Return (X, Y) of the center of cell containing provided text 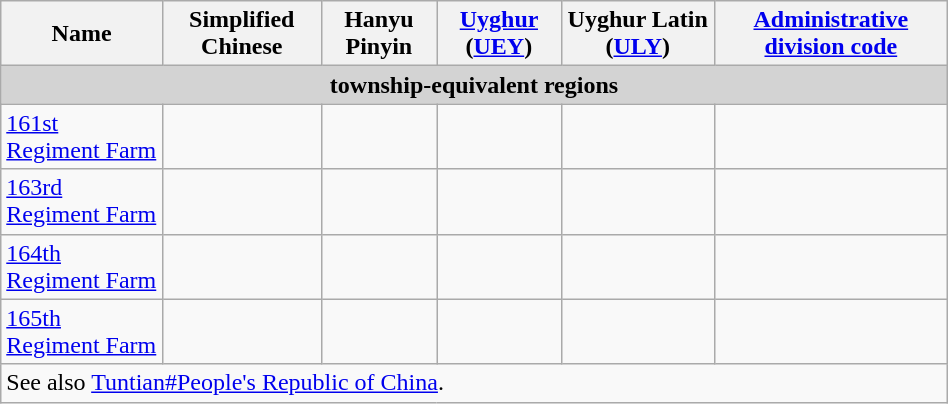
Uyghur Latin (ULY) (638, 34)
Uyghur (UEY) (499, 34)
township-equivalent regions (474, 85)
Administrative division code (830, 34)
163rd Regiment Farm (82, 202)
161st Regiment Farm (82, 136)
Simplified Chinese (242, 34)
165th Regiment Farm (82, 332)
See also Tuntian#People's Republic of China. (474, 383)
164th Regiment Farm (82, 266)
Hanyu Pinyin (379, 34)
Name (82, 34)
